From the cell containing the given text, extract its center point as [x, y] coordinate. 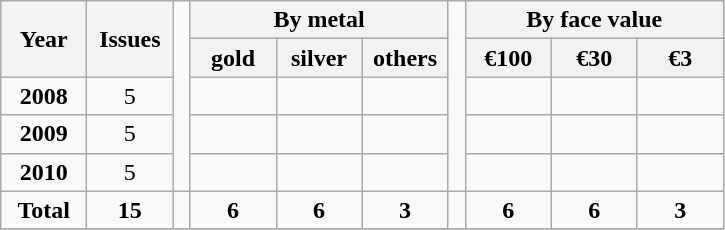
By metal [319, 20]
2008 [44, 96]
gold [233, 58]
Issues [130, 39]
€30 [594, 58]
2009 [44, 134]
Year [44, 39]
By face value [594, 20]
15 [130, 210]
€100 [508, 58]
others [405, 58]
Total [44, 210]
silver [319, 58]
2010 [44, 172]
€3 [680, 58]
